Locate the cell with the specified text and output its (x, y) center coordinate. 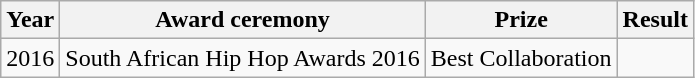
Award ceremony (243, 20)
Year (30, 20)
Result (655, 20)
2016 (30, 58)
Prize (521, 20)
Best Collaboration (521, 58)
South African Hip Hop Awards 2016 (243, 58)
